Provide the (x, y) coordinate of the cell's center where the given text is located.  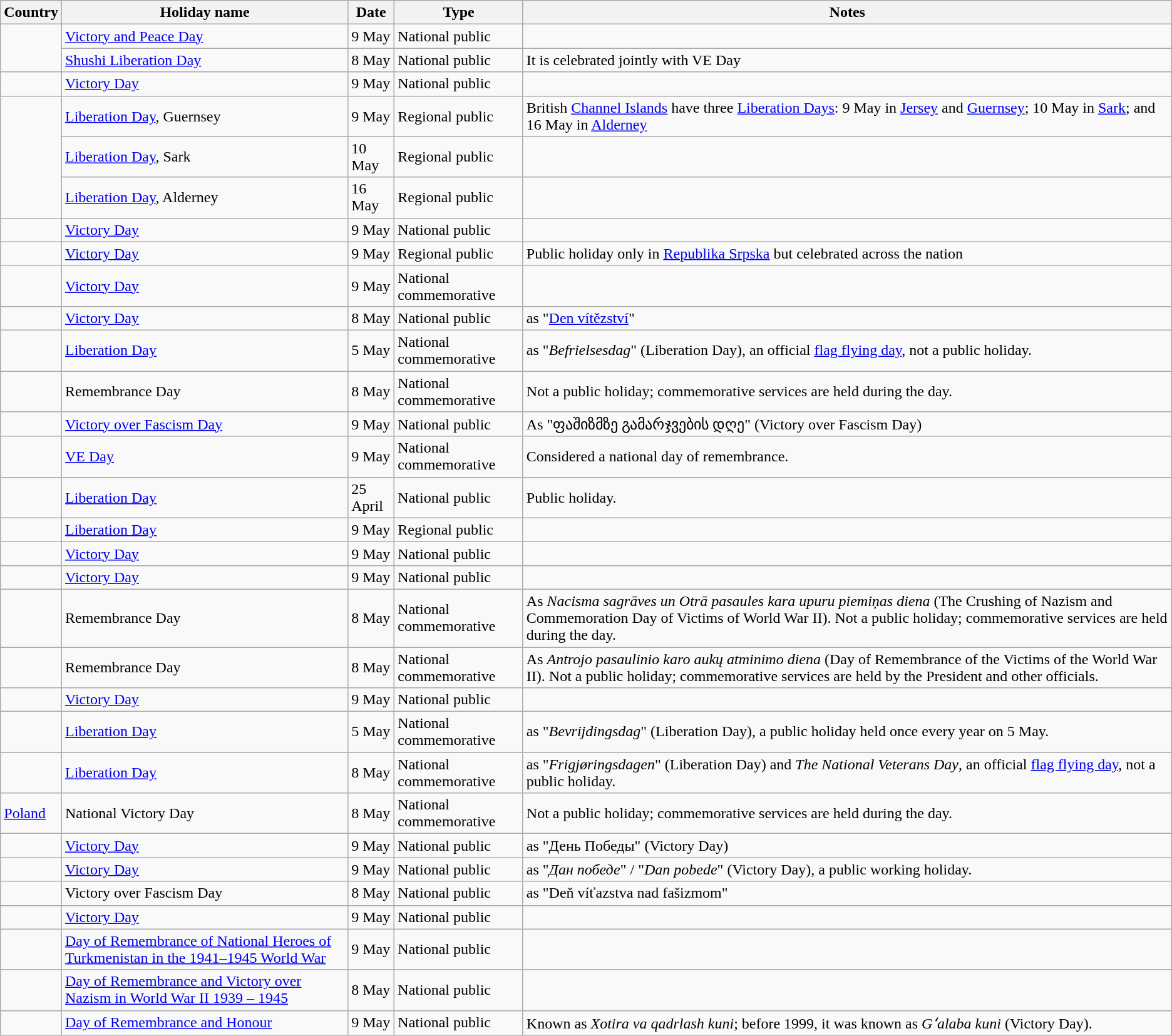
Victory and Peace Day (204, 36)
Shushi Liberation Day (204, 60)
Considered a national day of remembrance. (847, 457)
It is celebrated jointly with VE Day (847, 60)
as "Befrielsesdag" (Liberation Day), an official flag flying day, not a public holiday. (847, 351)
Notes (847, 13)
10 May (371, 156)
Type (458, 13)
Public holiday. (847, 497)
Date (371, 13)
as "Bevrijdingsdag" (Liberation Day), a public holiday held once every year on 5 May. (847, 732)
Holiday name (204, 13)
as "Deň víťazstva nad fašizmom" (847, 893)
British Channel Islands have three Liberation Days: 9 May in Jersey and Guernsey; 10 May in Sark; and 16 May in Alderney (847, 116)
Country (31, 13)
Poland (31, 814)
as "День Победы" (Victory Day) (847, 846)
Public holiday only in Republika Srpska but celebrated across the nation (847, 254)
Day of Remembrance of National Heroes of Turkmenistan in the 1941–1945 World War (204, 949)
Liberation Day, Sark (204, 156)
VE Day (204, 457)
Day of Remembrance and Honour (204, 1023)
As "ფაშიზმზე გამარჯვების დღე" (Victory over Fascism Day) (847, 424)
Day of Remembrance and Victory over Nazism in World War II 1939 – 1945 (204, 990)
Liberation Day, Guernsey (204, 116)
as "Den vítězství" (847, 318)
25 April (371, 497)
16 May (371, 198)
as "Дан победе" / "Dan pobede" (Victory Day), a public working holiday. (847, 869)
Known as Xotira va qadrlash kuni; before 1999, it was known as Gʻalaba kuni (Victory Day). (847, 1023)
as "Frigjøringsdagen" (Liberation Day) and The National Veterans Day, an official flag flying day, not a public holiday. (847, 772)
Liberation Day, Alderney (204, 198)
National Victory Day (204, 814)
